Determine the [x, y] coordinate at the center of the cell enclosing the given text.  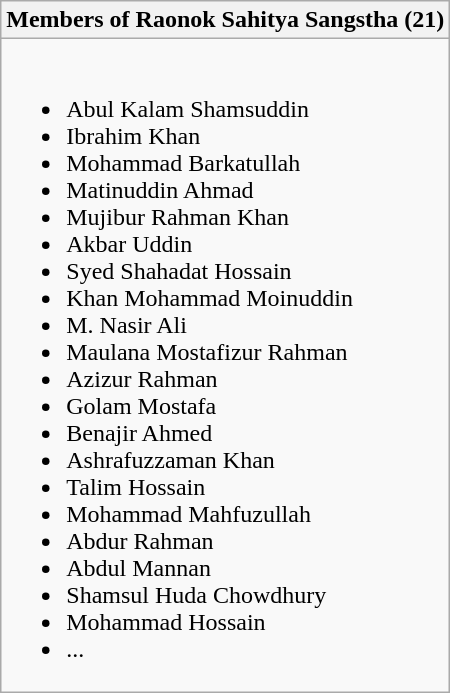
Members of Raonok Sahitya Sangstha (21) [226, 20]
